Capture the cell that displays the provided text and extract its (x, y) central coordinate. 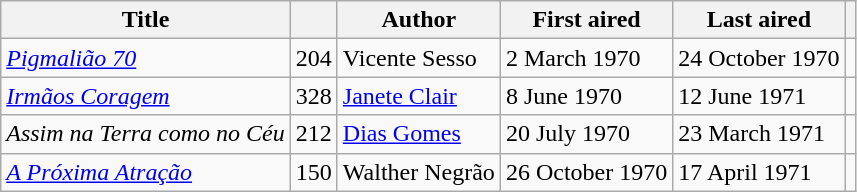
First aired (586, 20)
Pigmalião 70 (146, 58)
26 October 1970 (586, 172)
12 June 1971 (759, 96)
150 (314, 172)
20 July 1970 (586, 134)
Last aired (759, 20)
Author (418, 20)
Assim na Terra como no Céu (146, 134)
328 (314, 96)
24 October 1970 (759, 58)
Walther Negrão (418, 172)
A Próxima Atração (146, 172)
Janete Clair (418, 96)
212 (314, 134)
Title (146, 20)
Irmãos Coragem (146, 96)
Vicente Sesso (418, 58)
2 March 1970 (586, 58)
8 June 1970 (586, 96)
204 (314, 58)
17 April 1971 (759, 172)
Dias Gomes (418, 134)
23 March 1971 (759, 134)
